Search for the cell housing the specified text and yield its (x, y) center coordinate. 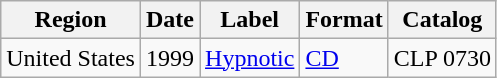
Hypnotic (250, 58)
Catalog (442, 20)
CLP 0730 (442, 58)
1999 (170, 58)
CD (344, 58)
Format (344, 20)
Region (71, 20)
United States (71, 58)
Date (170, 20)
Label (250, 20)
